Pinpoint the cell where the given text exists, returning its [x, y] midpoint coordinate. 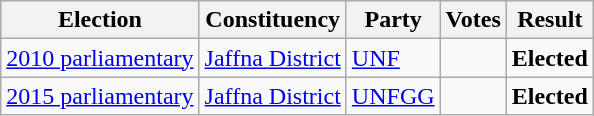
UNFGG [393, 96]
Party [393, 20]
Election [100, 20]
2010 parliamentary [100, 58]
Result [550, 20]
Constituency [272, 20]
Votes [473, 20]
UNF [393, 58]
2015 parliamentary [100, 96]
